Capture the cell that displays the provided text and extract its [X, Y] central coordinate. 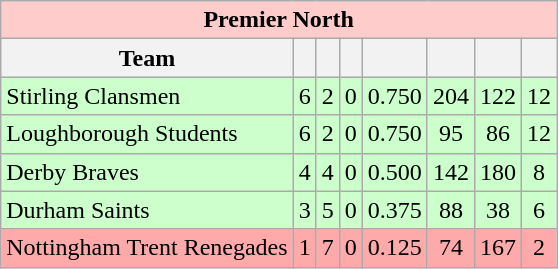
0.500 [394, 172]
5 [328, 210]
122 [498, 96]
Nottingham Trent Renegades [147, 248]
7 [328, 248]
86 [498, 134]
3 [304, 210]
Derby Braves [147, 172]
88 [450, 210]
Durham Saints [147, 210]
Team [147, 58]
167 [498, 248]
142 [450, 172]
1 [304, 248]
180 [498, 172]
95 [450, 134]
38 [498, 210]
0.125 [394, 248]
204 [450, 96]
Premier North [279, 20]
8 [540, 172]
74 [450, 248]
0.375 [394, 210]
Loughborough Students [147, 134]
Stirling Clansmen [147, 96]
